Return the [X, Y] coordinate for the center point of the cell that contains the specified text.  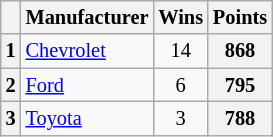
Ford [88, 85]
868 [240, 51]
788 [240, 118]
Points [240, 17]
Toyota [88, 118]
14 [180, 51]
Wins [180, 17]
795 [240, 85]
1 [11, 51]
2 [11, 85]
Manufacturer [88, 17]
6 [180, 85]
Chevrolet [88, 51]
